Return (x, y) of the center of cell containing provided text 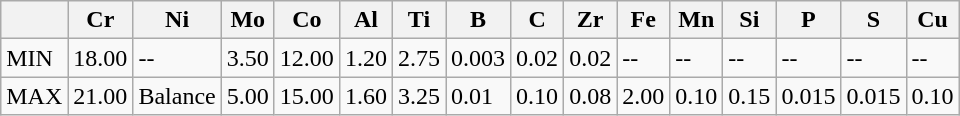
P (808, 20)
Balance (177, 96)
Fe (644, 20)
MIN (34, 58)
2.75 (418, 58)
0.01 (478, 96)
Zr (590, 20)
5.00 (248, 96)
MAX (34, 96)
21.00 (100, 96)
C (538, 20)
S (874, 20)
Cr (100, 20)
1.20 (366, 58)
12.00 (306, 58)
Mn (696, 20)
0.15 (750, 96)
Al (366, 20)
B (478, 20)
0.08 (590, 96)
3.25 (418, 96)
3.50 (248, 58)
Ni (177, 20)
Co (306, 20)
Cu (932, 20)
Si (750, 20)
Ti (418, 20)
18.00 (100, 58)
2.00 (644, 96)
Mo (248, 20)
0.003 (478, 58)
15.00 (306, 96)
1.60 (366, 96)
